Determine the (x, y) coordinate at the center of the cell enclosing the given text.  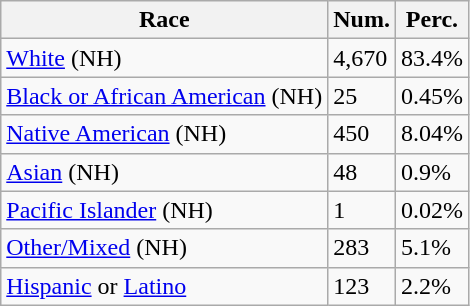
83.4% (432, 58)
5.1% (432, 248)
Hispanic or Latino (164, 286)
8.04% (432, 134)
2.2% (432, 286)
25 (362, 96)
0.9% (432, 172)
Race (164, 20)
White (NH) (164, 58)
Native American (NH) (164, 134)
Pacific Islander (NH) (164, 210)
450 (362, 134)
48 (362, 172)
Num. (362, 20)
283 (362, 248)
0.02% (432, 210)
Asian (NH) (164, 172)
Perc. (432, 20)
123 (362, 286)
4,670 (362, 58)
0.45% (432, 96)
1 (362, 210)
Other/Mixed (NH) (164, 248)
Black or African American (NH) (164, 96)
